Scan for the cell matching the given text and deliver its (X, Y) coordinate at center. 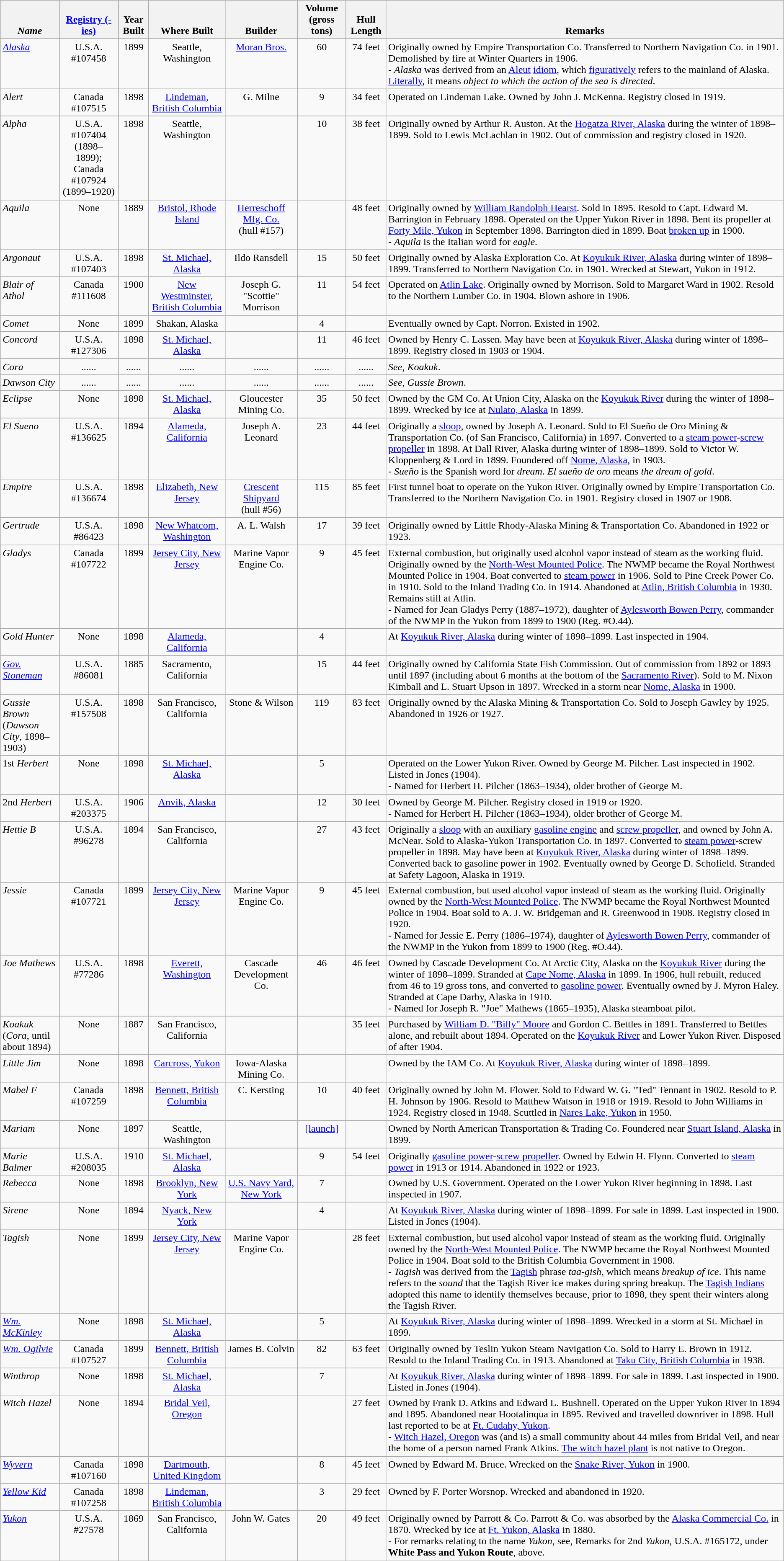
39 feet (366, 531)
Gov. Stoneman (30, 675)
Gussie Brown(Dawson City, 1898–1903) (30, 725)
Dawson City (30, 382)
Everett, Washington (187, 986)
1897 (133, 1134)
Operated on Lindeman Lake. Owned by John J. McKenna. Registry closed in 1919. (585, 102)
Canada #107160 (89, 1470)
8 (322, 1470)
U.S.A. #157508 (89, 725)
43 feet (366, 852)
Witch Hazel (30, 1426)
Koakuk(Cora, until about 1894) (30, 1035)
Comet (30, 323)
40 feet (366, 1101)
Originally gasoline power-screw propeller. Owned by Edwin H. Flynn. Converted to steam power in 1913 or 1914. Abandoned in 1922 or 1923. (585, 1161)
115 (322, 498)
Jessie (30, 919)
U.S. Navy Yard, New York (261, 1189)
Joseph A. Leonard (261, 449)
Herreschoff Mfg. Co.(hull #157) (261, 224)
Hettie B (30, 852)
Eventually owned by Capt. Norron. Existed in 1902. (585, 323)
Carcross, Yukon (187, 1068)
Owned by George M. Pilcher. Registry closed in 1919 or 1920.- Named for Herbert H. Pilcher (1863–1934), older brother of George M. (585, 808)
29 feet (366, 1497)
John W. Gates (261, 1535)
Hull Length (366, 20)
Canada #107515 (89, 102)
G. Milne (261, 102)
38 feet (366, 158)
Aquila (30, 224)
Alert (30, 102)
New Westminster, British Columbia (187, 296)
Marie Balmer (30, 1161)
U.S.A. #77286 (89, 986)
Owned by the IAM Co. At Koyukuk River, Alaska during winter of 1898–1899. (585, 1068)
Mabel F (30, 1101)
Gold Hunter (30, 642)
Originally owned by Little Rhody-Alaska Mining & Transportation Co. Abandoned in 1922 or 1923. (585, 531)
Winthrop (30, 1381)
Operated on Atlin Lake. Originally owned by Morrison. Sold to Margaret Ward in 1902. Resold to the Northern Lumber Co. in 1904. Blown ashore in 1906. (585, 296)
1869 (133, 1535)
Owned by Henry C. Lassen. May have been at Koyukuk River, Alaska during winter of 1898–1899. Registry closed in 1903 or 1904. (585, 345)
Cascade Development Co. (261, 986)
Owned by U.S. Government. Operated on the Lower Yukon River beginning in 1898. Last inspected in 1907. (585, 1189)
23 (322, 449)
Sirene (30, 1216)
27 (322, 852)
119 (322, 725)
Registry (-ies) (89, 20)
Gertrude (30, 531)
Canada #107722 (89, 587)
48 feet (366, 224)
46 (322, 986)
17 (322, 531)
1906 (133, 808)
Canada #107259 (89, 1101)
35 feet (366, 1035)
U.S.A. #107404 (1898–1899);Canada #107924 (1899–1920) (89, 158)
Argonaut (30, 263)
35 (322, 404)
1885 (133, 675)
El Sueno (30, 449)
Wm. Ogilvie (30, 1355)
James B. Colvin (261, 1355)
Cora (30, 366)
Yukon (30, 1535)
Shakan, Alaska (187, 323)
C. Kersting (261, 1101)
Canada #107258 (89, 1497)
Blair of Athol (30, 296)
Owned by North American Transportation & Trading Co. Foundered near Stuart Island, Alaska in 1899. (585, 1134)
Canada #111608 (89, 296)
Rebecca (30, 1189)
U.S.A. #96278 (89, 852)
U.S.A. #136674 (89, 498)
49 feet (366, 1535)
Joseph G. "Scottie" Morrison (261, 296)
28 feet (366, 1272)
Originally owned by the Alaska Mining & Transportation Co. Sold to Joseph Gawley by 1925. Abandoned in 1926 or 1927. (585, 725)
Canada #107527 (89, 1355)
Wm. McKinley (30, 1327)
2nd Herbert (30, 808)
Sacramento, California (187, 675)
Builder (261, 20)
U.S.A. #127306 (89, 345)
Volume (gross tons) (322, 20)
Brooklyn, New York (187, 1189)
Concord (30, 345)
Ildo Ransdell (261, 263)
85 feet (366, 498)
Anvik, Alaska (187, 808)
20 (322, 1535)
83 feet (366, 725)
Wyvern (30, 1470)
Moran Bros. (261, 64)
Alaska (30, 64)
U.S.A. #208035 (89, 1161)
New Whatcom, Washington (187, 531)
At Koyukuk River, Alaska during winter of 1898–1899. Wrecked in a storm at St. Michael in 1899. (585, 1327)
3 (322, 1497)
Bristol, Rhode Island (187, 224)
U.S.A. #27578 (89, 1535)
Dartmouth, United Kingdom (187, 1470)
Gloucester Mining Co. (261, 404)
Name (30, 20)
Tagish (30, 1272)
Owned by F. Porter Worsnop. Wrecked and abandoned in 1920. (585, 1497)
Gladys (30, 587)
[launch] (322, 1134)
Empire (30, 498)
Owned by Edward M. Bruce. Wrecked on the Snake River, Yukon in 1900. (585, 1470)
U.S.A. #203375 (89, 808)
Remarks (585, 20)
U.S.A. #107458 (89, 64)
Bridal Veil, Oregon (187, 1426)
34 feet (366, 102)
Eclipse (30, 404)
U.S.A. #86423 (89, 531)
1889 (133, 224)
Joe Mathews (30, 986)
Mariam (30, 1134)
A. L. Walsh (261, 531)
1st Herbert (30, 775)
Year Built (133, 20)
12 (322, 808)
1900 (133, 296)
Where Built (187, 20)
U.S.A. #107403 (89, 263)
1887 (133, 1035)
Iowa-Alaska Mining Co. (261, 1068)
63 feet (366, 1355)
Stone & Wilson (261, 725)
Canada #107721 (89, 919)
Owned by the GM Co. At Union City, Alaska on the Koyukuk River during the winter of 1898–1899. Wrecked by ice at Nulato, Alaska in 1899. (585, 404)
Crescent Shipyard(hull #56) (261, 498)
Yellow Kid (30, 1497)
See, Koakuk. (585, 366)
27 feet (366, 1426)
82 (322, 1355)
30 feet (366, 808)
Alpha (30, 158)
1910 (133, 1161)
60 (322, 64)
Elizabeth, New Jersey (187, 498)
74 feet (366, 64)
See, Gussie Brown. (585, 382)
At Koyukuk River, Alaska during winter of 1898–1899. Last inspected in 1904. (585, 642)
Little Jim (30, 1068)
Nyack, New York (187, 1216)
U.S.A. #136625 (89, 449)
U.S.A. #86081 (89, 675)
